Capture the cell that displays the provided text and extract its [x, y] central coordinate. 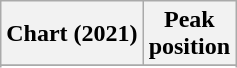
Chart (2021) [72, 34]
Peakposition [189, 34]
